Extract the (x, y) coordinate from the center of the cell holding the provided text.  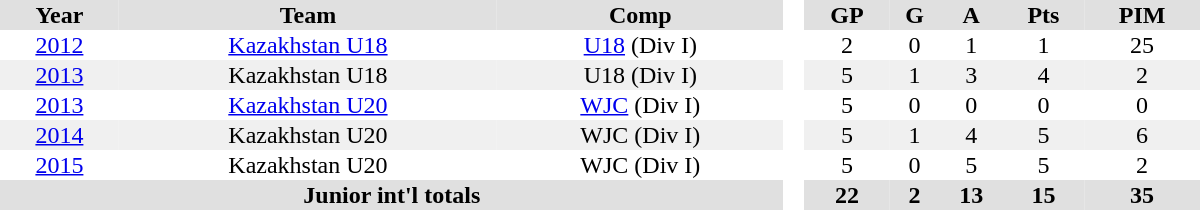
22 (848, 195)
2015 (60, 165)
G (914, 15)
2014 (60, 135)
35 (1142, 195)
13 (972, 195)
A (972, 15)
Junior int'l totals (392, 195)
PIM (1142, 15)
Team (308, 15)
25 (1142, 45)
Year (60, 15)
3 (972, 75)
Comp (640, 15)
15 (1044, 195)
6 (1142, 135)
Pts (1044, 15)
GP (848, 15)
2012 (60, 45)
